Detect which cell encompasses the target text, then output its (X, Y) center coordinate. 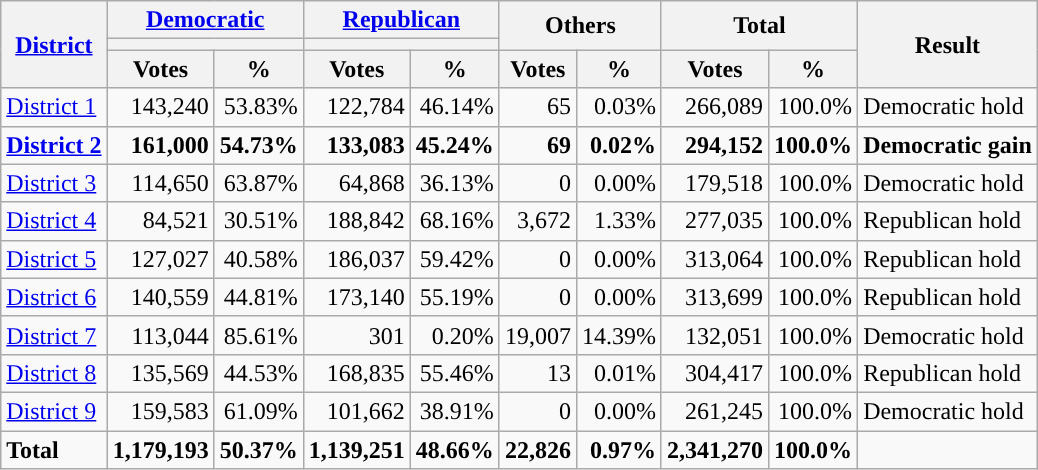
101,662 (356, 411)
30.51% (258, 221)
54.73% (258, 145)
Republican (401, 20)
161,000 (160, 145)
304,417 (714, 373)
Democratic (205, 20)
44.53% (258, 373)
Others (580, 26)
65 (538, 107)
301 (356, 335)
40.58% (258, 259)
313,699 (714, 297)
133,083 (356, 145)
64,868 (356, 183)
159,583 (160, 411)
85.61% (258, 335)
55.46% (454, 373)
266,089 (714, 107)
2,341,270 (714, 449)
59.42% (454, 259)
127,027 (160, 259)
69 (538, 145)
District 5 (54, 259)
38.91% (454, 411)
36.13% (454, 183)
District 7 (54, 335)
0.20% (454, 335)
District 6 (54, 297)
186,037 (356, 259)
135,569 (160, 373)
277,035 (714, 221)
0.97% (618, 449)
1,139,251 (356, 449)
55.19% (454, 297)
District 2 (54, 145)
19,007 (538, 335)
50.37% (258, 449)
1.33% (618, 221)
294,152 (714, 145)
1,179,193 (160, 449)
13 (538, 373)
0.02% (618, 145)
Result (948, 44)
143,240 (160, 107)
179,518 (714, 183)
140,559 (160, 297)
68.16% (454, 221)
District 9 (54, 411)
Democratic gain (948, 145)
61.09% (258, 411)
District (54, 44)
84,521 (160, 221)
53.83% (258, 107)
173,140 (356, 297)
168,835 (356, 373)
District 4 (54, 221)
48.66% (454, 449)
0.03% (618, 107)
122,784 (356, 107)
District 3 (54, 183)
63.87% (258, 183)
44.81% (258, 297)
114,650 (160, 183)
22,826 (538, 449)
District 8 (54, 373)
3,672 (538, 221)
District 1 (54, 107)
46.14% (454, 107)
0.01% (618, 373)
132,051 (714, 335)
188,842 (356, 221)
14.39% (618, 335)
113,044 (160, 335)
261,245 (714, 411)
45.24% (454, 145)
313,064 (714, 259)
